Determine the (X, Y) coordinate at the center of the cell enclosing the given text.  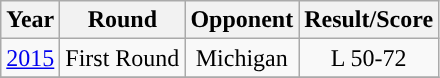
L 50-72 (369, 58)
Michigan (242, 58)
Opponent (242, 20)
First Round (122, 58)
2015 (30, 58)
Result/Score (369, 20)
Year (30, 20)
Round (122, 20)
